Return the [x, y] coordinate for the center point of the cell that contains the specified text.  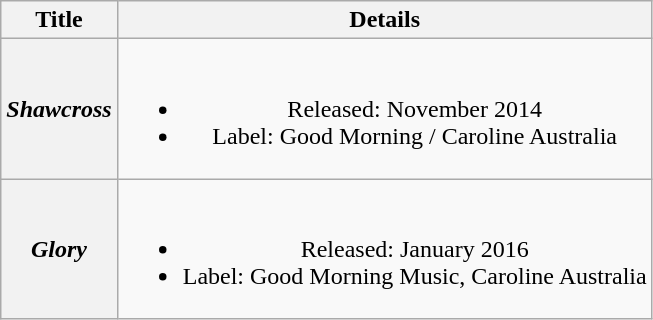
Title [59, 20]
Released: January 2016Label: Good Morning Music, Caroline Australia [384, 249]
Details [384, 20]
Glory [59, 249]
Shawcross [59, 109]
Released: November 2014Label: Good Morning / Caroline Australia [384, 109]
